From the cell containing the given text, extract its center point as [X, Y] coordinate. 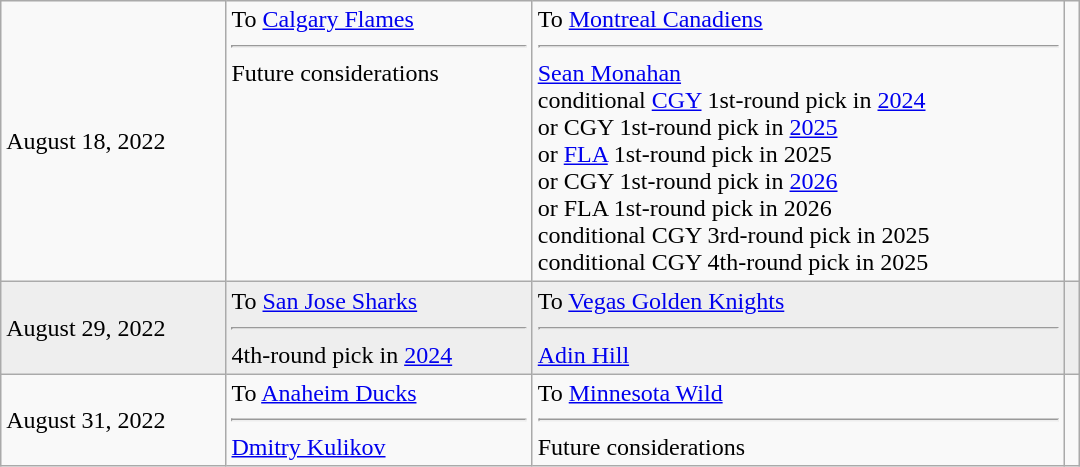
To Calgary FlamesFuture considerations [379, 142]
To Minnesota WildFuture considerations [798, 420]
To Vegas Golden KnightsAdin Hill [798, 328]
August 31, 2022 [114, 420]
August 18, 2022 [114, 142]
To San Jose Sharks4th-round pick in 2024 [379, 328]
To Anaheim DucksDmitry Kulikov [379, 420]
August 29, 2022 [114, 328]
